Return [X, Y] of the center of cell containing provided text 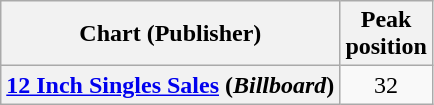
Peakposition [386, 34]
12 Inch Singles Sales (Billboard) [170, 85]
Chart (Publisher) [170, 34]
32 [386, 85]
